From the cell containing the given text, extract its center point as (x, y) coordinate. 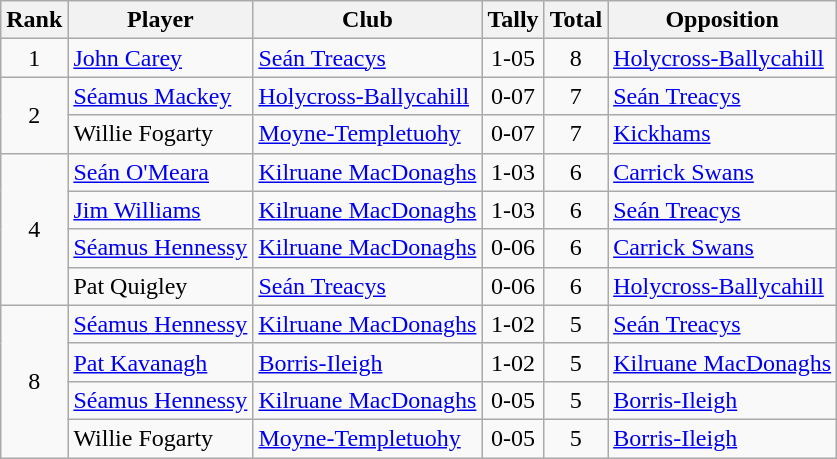
Rank (34, 20)
4 (34, 229)
Pat Kavanagh (160, 362)
Jim Williams (160, 210)
Opposition (722, 20)
Séamus Mackey (160, 96)
Pat Quigley (160, 286)
Tally (513, 20)
Total (576, 20)
Seán O'Meara (160, 172)
2 (34, 115)
1 (34, 58)
1-05 (513, 58)
Club (368, 20)
John Carey (160, 58)
Kickhams (722, 134)
Player (160, 20)
